Identify which cell holds the provided text, then report its [x, y] central coordinate. 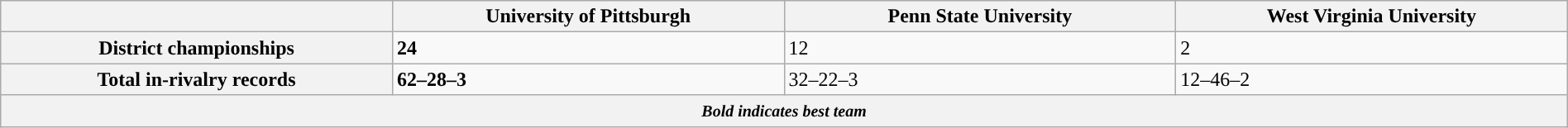
University of Pittsburgh [588, 17]
West Virginia University [1372, 17]
62–28–3 [588, 79]
24 [588, 48]
12 [980, 48]
32–22–3 [980, 79]
2 [1372, 48]
Penn State University [980, 17]
Total in-rivalry records [197, 79]
12–46–2 [1372, 79]
District championships [197, 48]
Bold indicates best team [784, 111]
